Extract the [X, Y] coordinate from the center of the cell holding the provided text.  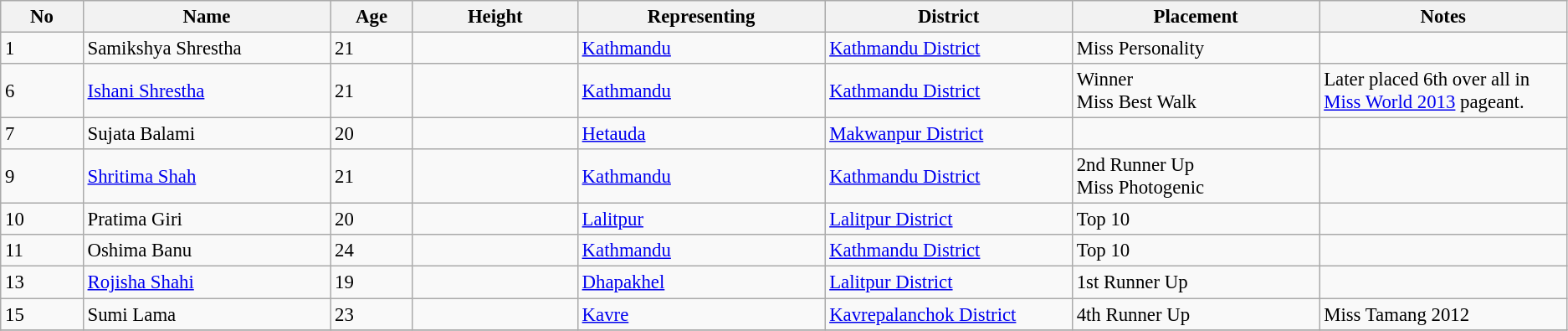
24 [372, 251]
District [949, 17]
10 [42, 220]
Dhapakhel [701, 282]
Name [207, 17]
19 [372, 282]
13 [42, 282]
6 [42, 91]
Placement [1196, 17]
11 [42, 251]
15 [42, 314]
Winner Miss Best Walk [1196, 91]
Ishani Shrestha [207, 91]
Sumi Lama [207, 314]
Shritima Shah [207, 176]
Pratima Giri [207, 220]
Miss Personality [1196, 49]
Hetauda [701, 134]
Representing [701, 17]
Later placed 6th over all in Miss World 2013 pageant. [1443, 91]
Kavre [701, 314]
7 [42, 134]
2nd Runner Up Miss Photogenic [1196, 176]
Makwanpur District [949, 134]
Samikshya Shrestha [207, 49]
Kavrepalanchok District [949, 314]
1st Runner Up [1196, 282]
Lalitpur [701, 220]
Oshima Banu [207, 251]
Notes [1443, 17]
Age [372, 17]
9 [42, 176]
No [42, 17]
Height [495, 17]
1 [42, 49]
4th Runner Up [1196, 314]
Rojisha Shahi [207, 282]
Sujata Balami [207, 134]
Miss Tamang 2012 [1443, 314]
23 [372, 314]
